Provide the (X, Y) coordinate of the cell's center where the given text is located.  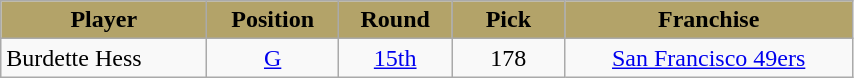
Pick (508, 20)
Player (104, 20)
178 (508, 58)
Burdette Hess (104, 58)
15th (396, 58)
Franchise (709, 20)
G (273, 58)
Round (396, 20)
San Francisco 49ers (709, 58)
Position (273, 20)
